Locate the cell with the specified text and output its (x, y) center coordinate. 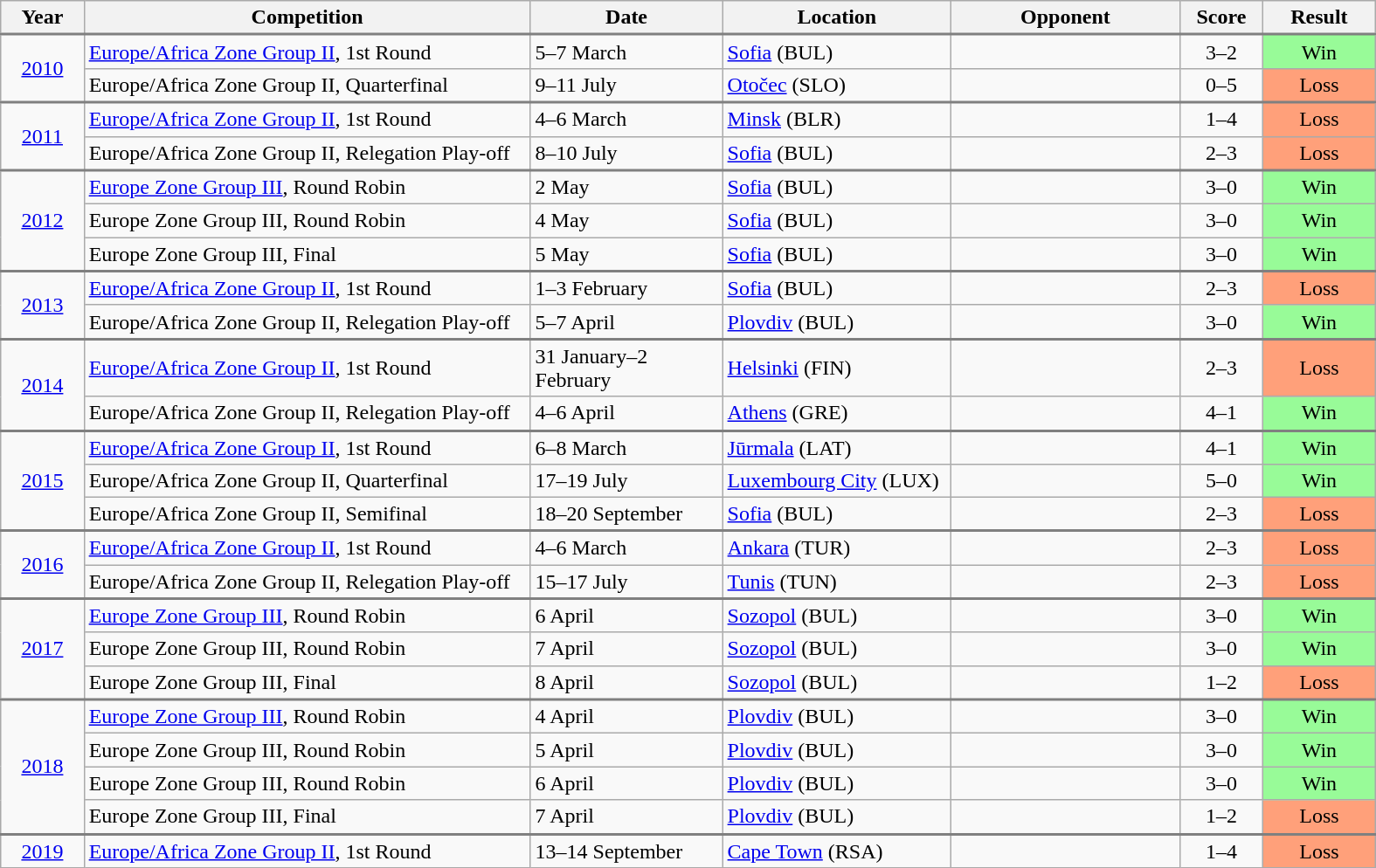
5–7 April (626, 321)
2015 (42, 480)
1–3 February (626, 288)
2012 (42, 221)
Location (837, 17)
2014 (42, 384)
Luxembourg City (LUX) (837, 481)
2018 (42, 767)
8 April (626, 683)
Cape Town (RSA) (837, 851)
6–8 March (626, 447)
5–0 (1221, 481)
9–11 July (626, 86)
Athens (GRE) (837, 414)
5 May (626, 255)
2017 (42, 649)
3–2 (1221, 52)
2016 (42, 565)
Result (1319, 17)
2010 (42, 69)
31 January–2 February (626, 368)
Europe/Africa Zone Group II, Semifinal (308, 514)
Opponent (1066, 17)
17–19 July (626, 481)
Date (626, 17)
Helsinki (FIN) (837, 368)
4 May (626, 221)
Minsk (BLR) (837, 119)
13–14 September (626, 851)
18–20 September (626, 514)
2011 (42, 136)
0–5 (1221, 86)
Tunis (TUN) (837, 582)
2 May (626, 187)
Year (42, 17)
5–7 March (626, 52)
8–10 July (626, 154)
Score (1221, 17)
4 April (626, 716)
Competition (308, 17)
Otočec (SLO) (837, 86)
Ankara (TUR) (837, 548)
2019 (42, 851)
15–17 July (626, 582)
4–6 April (626, 414)
5 April (626, 750)
Jūrmala (LAT) (837, 447)
2013 (42, 305)
